Capture the cell that displays the provided text and extract its [x, y] central coordinate. 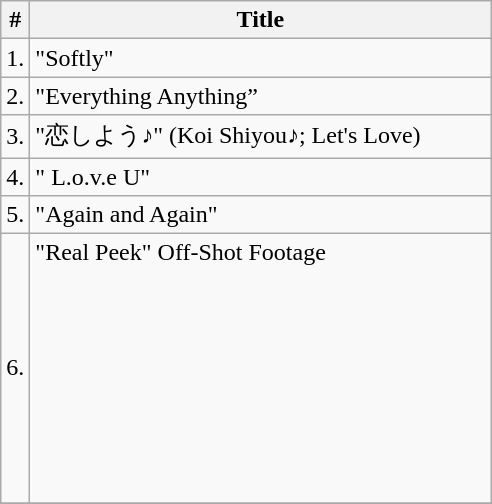
5. [16, 215]
Title [260, 20]
"恋しよう♪" (Koi Shiyou♪; Let's Love) [260, 136]
"Everything Anything” [260, 96]
6. [16, 368]
2. [16, 96]
" L.o.v.e U" [260, 177]
"Real Peek" Off-Shot Footage [260, 368]
1. [16, 58]
3. [16, 136]
4. [16, 177]
"Again and Again" [260, 215]
"Softly" [260, 58]
# [16, 20]
